Return the [X, Y] coordinate for the center point of the cell that contains the specified text.  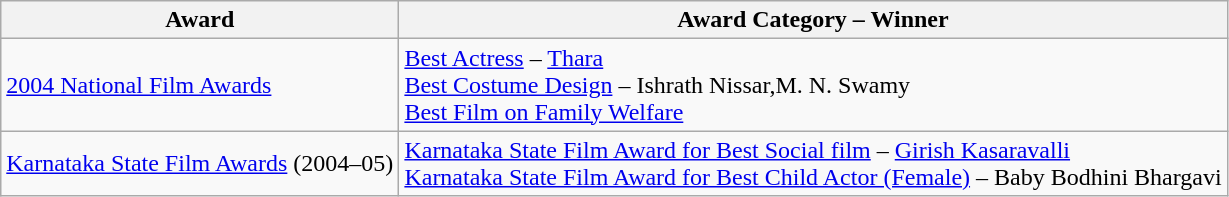
Karnataka State Film Award for Best Social film – Girish KasaravalliKarnataka State Film Award for Best Child Actor (Female) – Baby Bodhini Bhargavi [813, 164]
Karnataka State Film Awards (2004–05) [200, 164]
2004 National Film Awards [200, 85]
Award [200, 20]
Award Category – Winner [813, 20]
Best Actress – TharaBest Costume Design – Ishrath Nissar,M. N. SwamyBest Film on Family Welfare [813, 85]
